Scan for the cell matching the given text and deliver its [X, Y] coordinate at center. 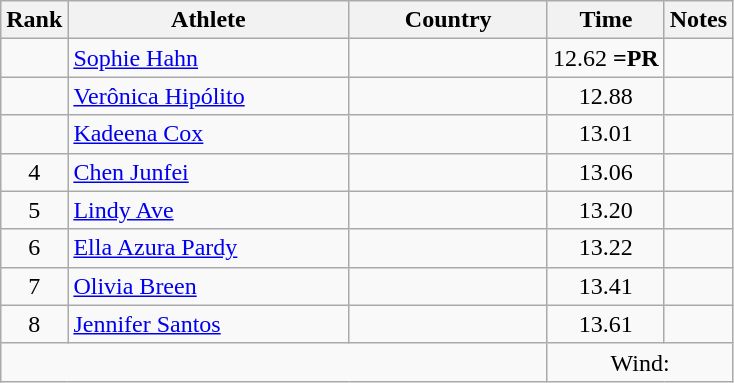
Sophie Hahn [208, 58]
Athlete [208, 20]
Lindy Ave [208, 210]
8 [34, 324]
Chen Junfei [208, 172]
Olivia Breen [208, 286]
Verônica Hipólito [208, 96]
6 [34, 248]
Time [606, 20]
Ella Azura Pardy [208, 248]
Rank [34, 20]
13.61 [606, 324]
7 [34, 286]
13.20 [606, 210]
Kadeena Cox [208, 134]
Notes [698, 20]
Country [448, 20]
13.22 [606, 248]
13.06 [606, 172]
Wind: [640, 362]
12.62 =PR [606, 58]
12.88 [606, 96]
13.01 [606, 134]
4 [34, 172]
Jennifer Santos [208, 324]
13.41 [606, 286]
5 [34, 210]
